For the text-containing cell, return its midpoint in [x, y] coordinate format. 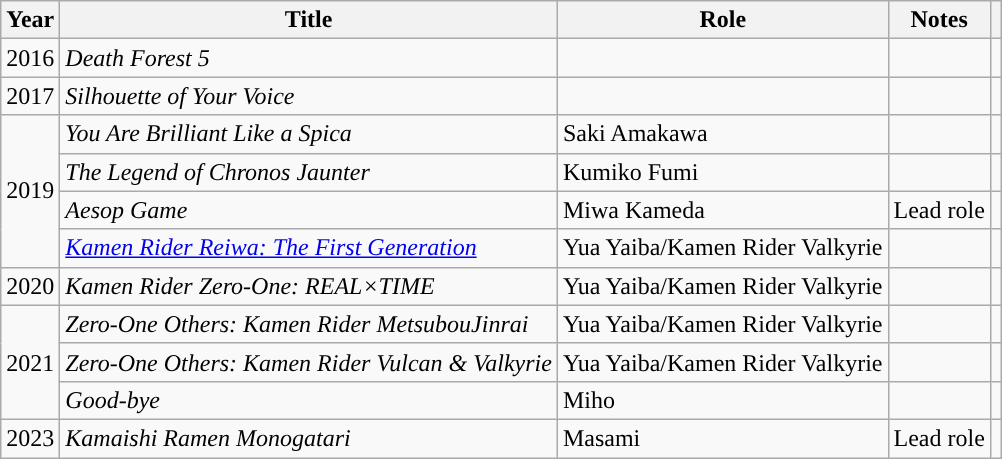
Title [309, 20]
Miwa Kameda [722, 210]
Kumiko Fumi [722, 172]
Silhouette of Your Voice [309, 96]
Kamaishi Ramen Monogatari [309, 438]
Year [30, 20]
2023 [30, 438]
Saki Amakawa [722, 134]
Kamen Rider Zero-One: REAL×TIME [309, 286]
Death Forest 5 [309, 58]
Miho [722, 400]
You Are Brilliant Like a Spica [309, 134]
2021 [30, 362]
Notes [939, 20]
Zero-One Others: Kamen Rider MetsubouJinrai [309, 324]
Role [722, 20]
Aesop Game [309, 210]
Masami [722, 438]
Zero-One Others: Kamen Rider Vulcan & Valkyrie [309, 362]
2020 [30, 286]
Good-bye [309, 400]
2017 [30, 96]
2019 [30, 191]
2016 [30, 58]
Kamen Rider Reiwa: The First Generation [309, 248]
The Legend of Chronos Jaunter [309, 172]
